Search for the cell housing the specified text and yield its (x, y) center coordinate. 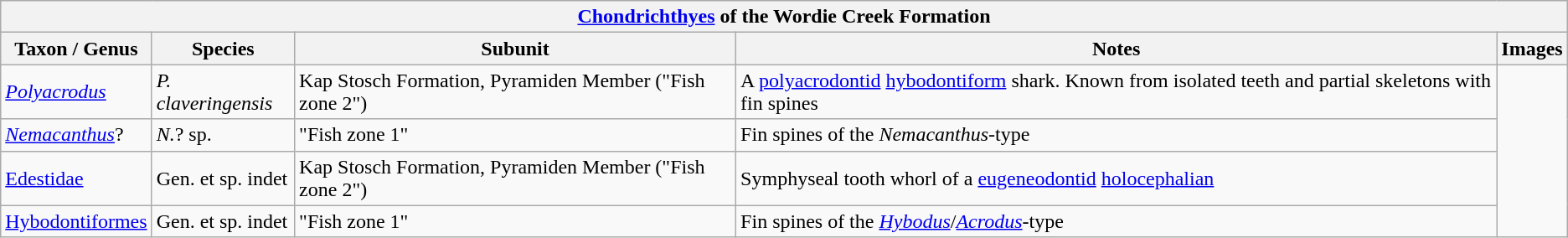
Fin spines of the Hybodus/Acrodus-type (1117, 221)
Polyacrodus (76, 92)
Notes (1117, 49)
Chondrichthyes of the Wordie Creek Formation (784, 17)
Nemacanthus? (76, 135)
Taxon / Genus (76, 49)
Symphyseal tooth whorl of a eugeneodontid holocephalian (1117, 178)
Subunit (516, 49)
Images (1532, 49)
Fin spines of the Nemacanthus-type (1117, 135)
Species (223, 49)
Edestidae (76, 178)
P. claveringensis (223, 92)
Hybodontiformes (76, 221)
N.? sp. (223, 135)
A polyacrodontid hybodontiform shark. Known from isolated teeth and partial skeletons with fin spines (1117, 92)
